For the text-containing cell, return its midpoint in [X, Y] coordinate format. 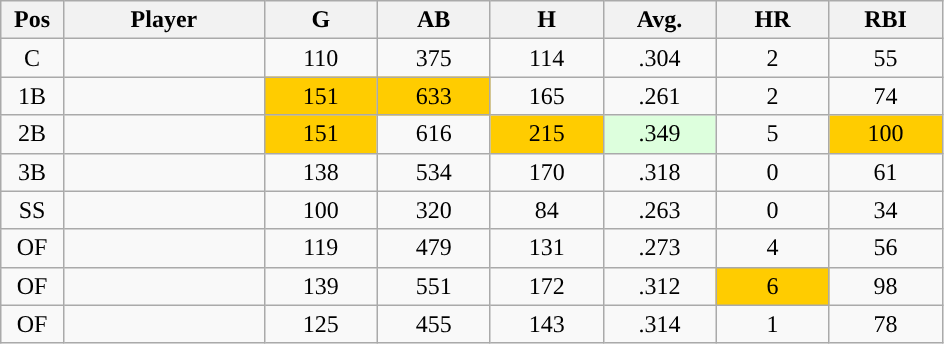
616 [434, 134]
455 [434, 324]
215 [546, 134]
5 [772, 134]
Player [164, 20]
320 [434, 210]
55 [886, 58]
551 [434, 286]
61 [886, 172]
139 [320, 286]
125 [320, 324]
H [546, 20]
119 [320, 248]
HR [772, 20]
.273 [660, 248]
.318 [660, 172]
84 [546, 210]
633 [434, 96]
534 [434, 172]
.314 [660, 324]
3B [32, 172]
C [32, 58]
34 [886, 210]
375 [434, 58]
98 [886, 286]
479 [434, 248]
6 [772, 286]
114 [546, 58]
56 [886, 248]
Avg. [660, 20]
2B [32, 134]
.263 [660, 210]
AB [434, 20]
170 [546, 172]
1B [32, 96]
RBI [886, 20]
Pos [32, 20]
78 [886, 324]
110 [320, 58]
.261 [660, 96]
172 [546, 286]
.312 [660, 286]
143 [546, 324]
74 [886, 96]
SS [32, 210]
1 [772, 324]
.349 [660, 134]
4 [772, 248]
G [320, 20]
138 [320, 172]
165 [546, 96]
.304 [660, 58]
131 [546, 248]
